Output the (X, Y) coordinate of the center of the cell containing the given text.  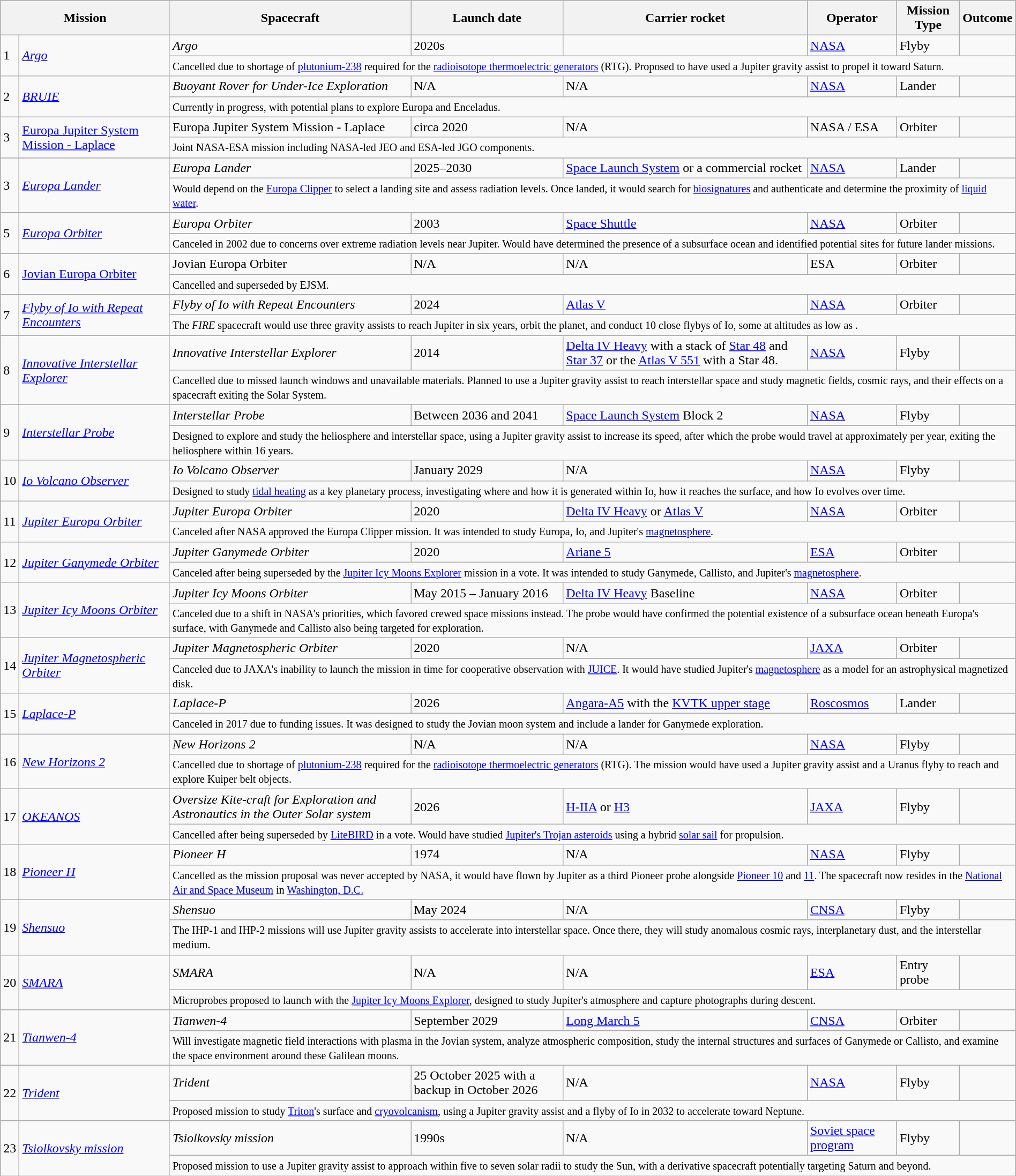
Microprobes proposed to launch with the Jupiter Icy Moons Explorer, designed to study Jupiter's atmosphere and capture photographs during descent. (593, 1000)
Canceled in 2017 due to funding issues. It was designed to study the Jovian moon system and include a lander for Ganymede exploration. (593, 724)
16 (10, 762)
23 (10, 1149)
10 (10, 481)
1 (10, 56)
5 (10, 233)
17 (10, 817)
6 (10, 274)
Buoyant Rover for Under-Ice Exploration (290, 86)
Between 2036 and 2041 (487, 415)
Joint NASA-ESA mission including NASA-led JEO and ESA-led JGO components. (593, 147)
May 2024 (487, 910)
2014 (487, 353)
Launch date (487, 18)
Delta IV Heavy with a stack of Star 48 and Star 37 or the Atlas V 551 with a Star 48. (685, 353)
Operator (852, 18)
12 (10, 562)
BRUIE (94, 96)
13 (10, 610)
Roscosmos (852, 703)
2020s (487, 46)
1990s (487, 1138)
19 (10, 927)
Ariane 5 (685, 552)
Canceled after NASA approved the Europa Clipper mission. It was intended to study Europa, Io, and Jupiter's magnetosphere. (593, 531)
Cancelled after being superseded by LiteBIRD in a vote. Would have studied Jupiter's Trojan asteroids using a hybrid solar sail for propulsion. (593, 834)
2 (10, 96)
8 (10, 370)
Soviet space program (852, 1138)
Cancelled and superseded by EJSM. (593, 284)
Carrier rocket (685, 18)
Space Shuttle (685, 223)
Mission Type (928, 18)
Angara-A5 with the KVTK upper stage (685, 703)
1974 (487, 855)
25 October 2025 with a backup in October 2026 (487, 1082)
H-IIA or H3 (685, 807)
Space Launch System Block 2 (685, 415)
Currently in progress, with potential plans to explore Europa and Enceladus. (593, 107)
Delta IV Heavy Baseline (685, 593)
September 2029 (487, 1020)
22 (10, 1093)
Spacecraft (290, 18)
Outcome (988, 18)
OKEANOS (94, 817)
20 (10, 983)
21 (10, 1037)
15 (10, 714)
2025–2030 (487, 168)
18 (10, 872)
circa 2020 (487, 127)
11 (10, 521)
2003 (487, 223)
January 2029 (487, 470)
NASA / ESA (852, 127)
Oversize Kite-craft for Exploration and Astronautics in the Outer Solar system (290, 807)
Mission (85, 18)
Atlas V (685, 305)
Delta IV Heavy or Atlas V (685, 511)
Proposed mission to study Triton's surface and cryovolcanism, using a Jupiter gravity assist and a flyby of Io in 2032 to accelerate toward Neptune. (593, 1111)
Entry probe (928, 972)
May 2015 – January 2016 (487, 593)
9 (10, 433)
14 (10, 665)
2024 (487, 305)
Long March 5 (685, 1020)
Space Launch System or a commercial rocket (685, 168)
7 (10, 315)
